Return (x, y) of the center of cell containing provided text 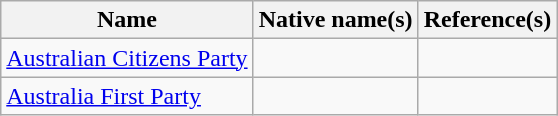
Australian Citizens Party (127, 58)
Australia First Party (127, 96)
Native name(s) (336, 20)
Name (127, 20)
Reference(s) (488, 20)
